Scan for the cell matching the given text and deliver its [x, y] coordinate at center. 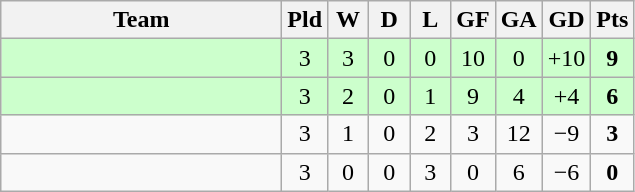
GA [518, 20]
−9 [566, 134]
Pts [612, 20]
12 [518, 134]
4 [518, 96]
+4 [566, 96]
Team [142, 20]
GD [566, 20]
GF [473, 20]
−6 [566, 172]
10 [473, 58]
W [348, 20]
L [430, 20]
+10 [566, 58]
Pld [305, 20]
D [390, 20]
